Detect which cell encompasses the target text, then output its [x, y] center coordinate. 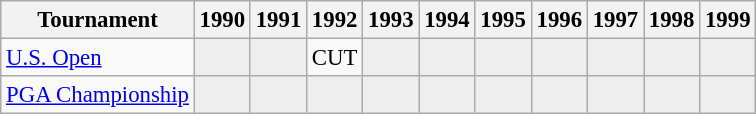
CUT [335, 58]
Tournament [98, 20]
1999 [728, 20]
1997 [615, 20]
1992 [335, 20]
1993 [391, 20]
1995 [503, 20]
1998 [672, 20]
1994 [447, 20]
PGA Championship [98, 95]
1991 [278, 20]
U.S. Open [98, 58]
1996 [559, 20]
1990 [222, 20]
